Return the [X, Y] coordinate for the center point of the cell that contains the specified text.  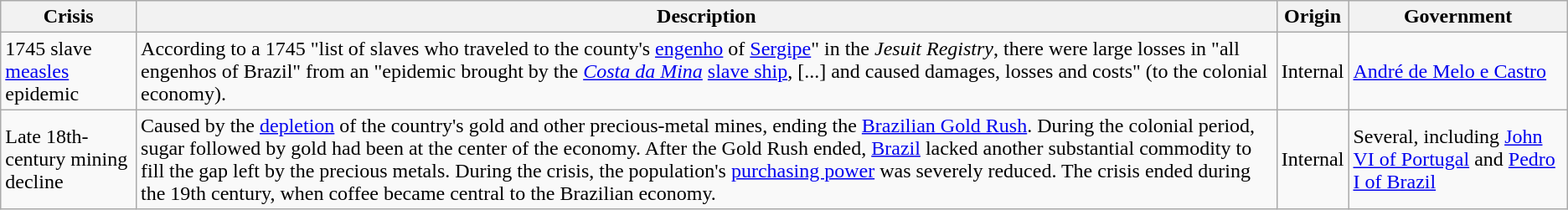
Late 18th-century mining decline [69, 159]
Government [1457, 17]
André de Melo e Castro [1457, 71]
Description [707, 17]
1745 slave measles epidemic [69, 71]
Crisis [69, 17]
Origin [1313, 17]
Several, including John VI of Portugal and Pedro I of Brazil [1457, 159]
